Determine the [x, y] coordinate at the center of the cell enclosing the given text.  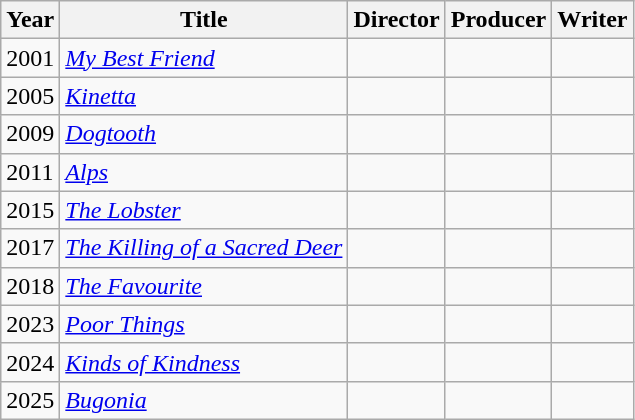
2001 [30, 58]
Title [204, 20]
2015 [30, 210]
My Best Friend [204, 58]
Kinetta [204, 96]
2018 [30, 286]
Bugonia [204, 400]
Alps [204, 172]
2017 [30, 248]
Writer [592, 20]
2009 [30, 134]
2005 [30, 96]
Director [396, 20]
2011 [30, 172]
2025 [30, 400]
2024 [30, 362]
2023 [30, 324]
The Favourite [204, 286]
Year [30, 20]
Dogtooth [204, 134]
Poor Things [204, 324]
The Lobster [204, 210]
Kinds of Kindness [204, 362]
Producer [498, 20]
The Killing of a Sacred Deer [204, 248]
